Detect which cell encompasses the target text, then output its (x, y) center coordinate. 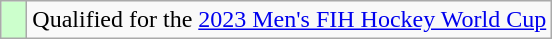
Qualified for the 2023 Men's FIH Hockey World Cup (290, 20)
